Output the [x, y] coordinate of the center of the cell containing the given text.  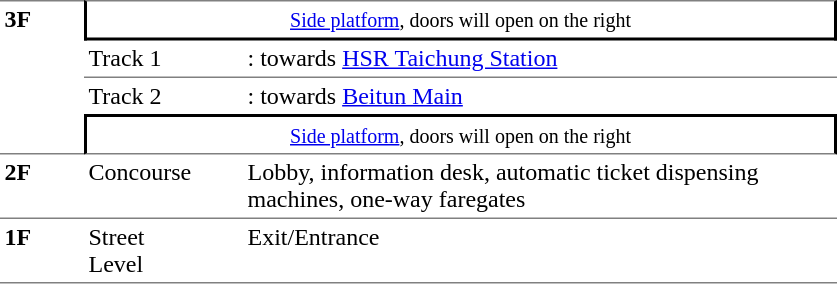
3F [42, 77]
Track 2 [164, 96]
2F [42, 186]
1F [42, 251]
Exit/Entrance [540, 251]
: towards Beitun Main [540, 96]
StreetLevel [164, 251]
Concourse [164, 186]
: towards HSR Taichung Station [540, 59]
Track 1 [164, 59]
Lobby, information desk, automatic ticket dispensing machines, one-way faregates [540, 186]
